Scan for the cell matching the given text and deliver its (X, Y) coordinate at center. 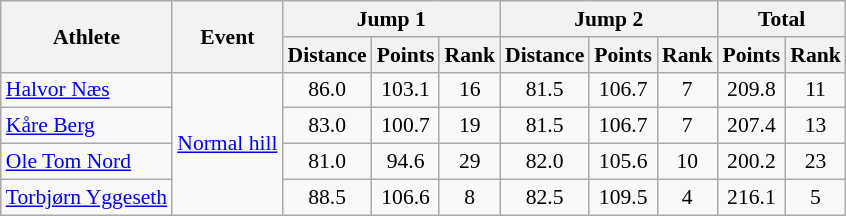
86.0 (326, 90)
Torbjørn Yggeseth (86, 197)
Jump 2 (609, 19)
Kåre Berg (86, 126)
106.6 (406, 197)
82.5 (544, 197)
81.0 (326, 162)
29 (470, 162)
Ole Tom Nord (86, 162)
13 (816, 126)
Total (782, 19)
Halvor Næs (86, 90)
82.0 (544, 162)
200.2 (752, 162)
103.1 (406, 90)
4 (688, 197)
5 (816, 197)
94.6 (406, 162)
88.5 (326, 197)
11 (816, 90)
Jump 1 (391, 19)
216.1 (752, 197)
83.0 (326, 126)
23 (816, 162)
16 (470, 90)
207.4 (752, 126)
209.8 (752, 90)
109.5 (623, 197)
19 (470, 126)
105.6 (623, 162)
Normal hill (227, 143)
10 (688, 162)
Athlete (86, 36)
Event (227, 36)
8 (470, 197)
100.7 (406, 126)
